Search for the cell housing the specified text and yield its [x, y] center coordinate. 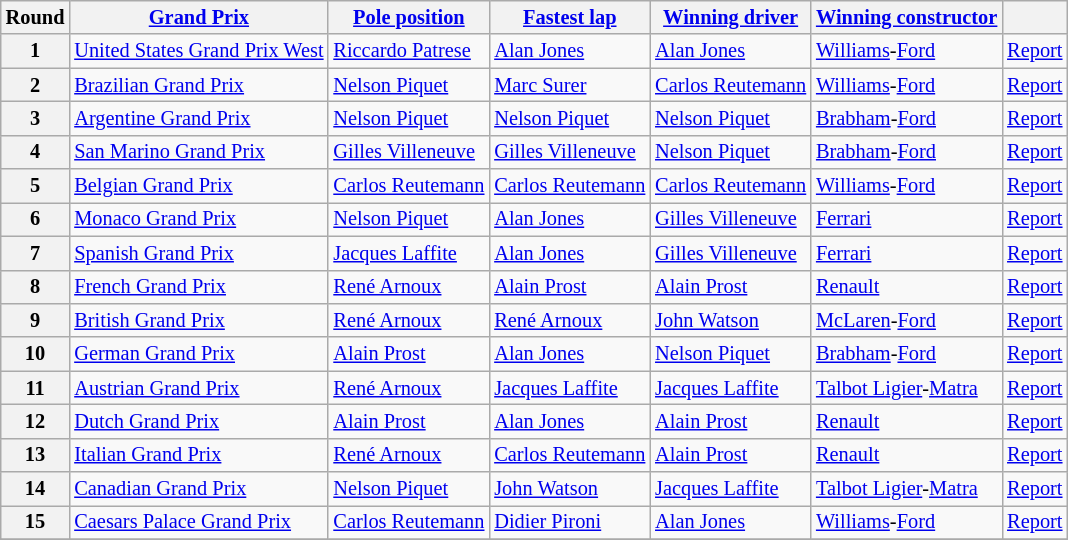
French Grand Prix [198, 287]
Round [36, 17]
4 [36, 152]
Monaco Grand Prix [198, 219]
5 [36, 186]
Fastest lap [570, 17]
Spanish Grand Prix [198, 253]
Belgian Grand Prix [198, 186]
13 [36, 455]
3 [36, 118]
14 [36, 489]
Didier Pironi [570, 522]
1 [36, 51]
San Marino Grand Prix [198, 152]
10 [36, 354]
Caesars Palace Grand Prix [198, 522]
8 [36, 287]
German Grand Prix [198, 354]
11 [36, 388]
Winning constructor [906, 17]
United States Grand Prix West [198, 51]
Austrian Grand Prix [198, 388]
Riccardo Patrese [408, 51]
7 [36, 253]
6 [36, 219]
12 [36, 421]
Brazilian Grand Prix [198, 85]
Pole position [408, 17]
Grand Prix [198, 17]
Italian Grand Prix [198, 455]
Winning driver [730, 17]
McLaren-Ford [906, 320]
2 [36, 85]
Argentine Grand Prix [198, 118]
Marc Surer [570, 85]
9 [36, 320]
15 [36, 522]
British Grand Prix [198, 320]
Dutch Grand Prix [198, 421]
Canadian Grand Prix [198, 489]
